Provide the [x, y] coordinate of the cell's center where the given text is located.  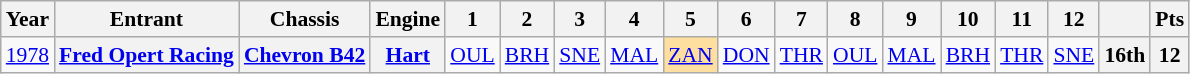
16th [1124, 55]
1978 [28, 55]
7 [802, 19]
Chevron B42 [304, 55]
Entrant [146, 19]
Fred Opert Racing [146, 55]
Year [28, 19]
1 [472, 19]
6 [746, 19]
11 [1022, 19]
2 [528, 19]
DON [746, 55]
ZAN [690, 55]
Pts [1170, 19]
5 [690, 19]
Hart [408, 55]
10 [968, 19]
3 [580, 19]
Engine [408, 19]
Chassis [304, 19]
9 [911, 19]
8 [855, 19]
4 [634, 19]
